From the cell containing the given text, extract its center point as (x, y) coordinate. 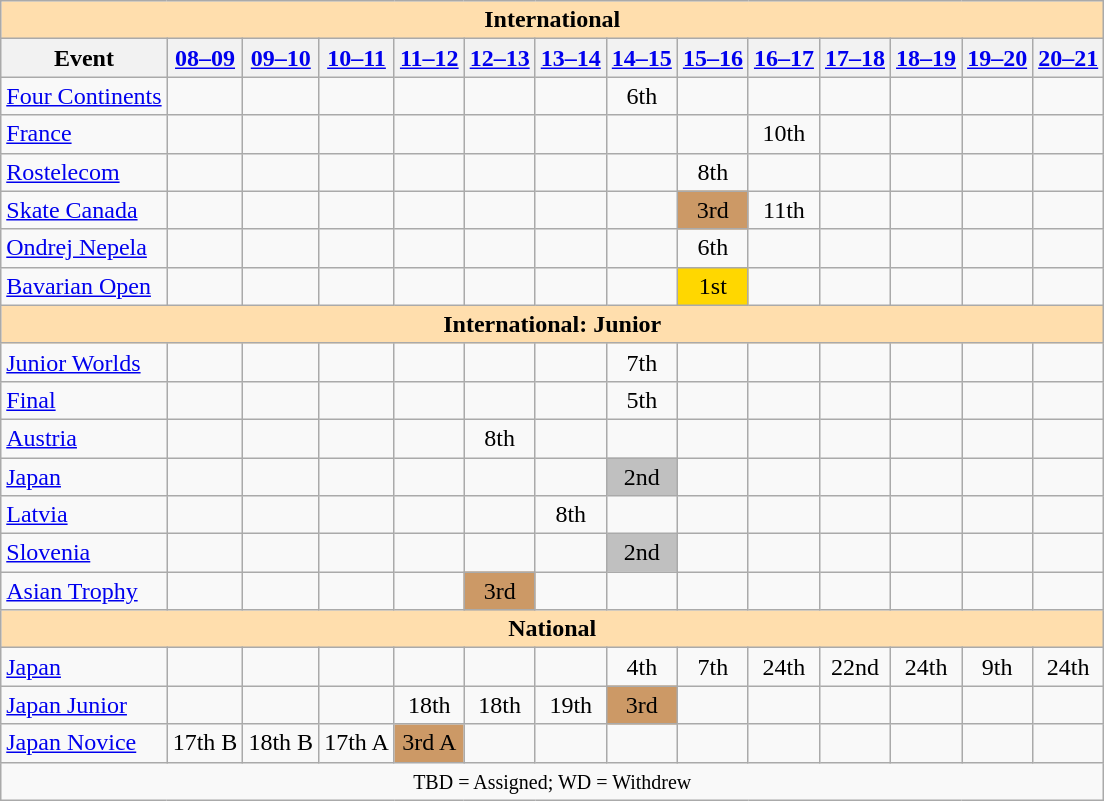
International (552, 20)
16–17 (784, 58)
9th (998, 667)
13–14 (570, 58)
Japan Junior (84, 705)
TBD = Assigned; WD = Withdrew (552, 781)
International: Junior (552, 324)
Skate Canada (84, 210)
17–18 (854, 58)
09–10 (281, 58)
11–12 (429, 58)
20–21 (1068, 58)
19–20 (998, 58)
12–13 (500, 58)
08–09 (205, 58)
19th (570, 705)
Final (84, 400)
National (552, 629)
1st (712, 286)
15–16 (712, 58)
10–11 (357, 58)
France (84, 134)
Ondrej Nepela (84, 248)
17th A (357, 743)
18–19 (926, 58)
17th B (205, 743)
Bavarian Open (84, 286)
18th B (281, 743)
Event (84, 58)
14–15 (642, 58)
4th (642, 667)
5th (642, 400)
Junior Worlds (84, 362)
Japan Novice (84, 743)
Four Continents (84, 96)
Austria (84, 438)
Rostelecom (84, 172)
22nd (854, 667)
Slovenia (84, 553)
10th (784, 134)
Asian Trophy (84, 591)
Latvia (84, 515)
11th (784, 210)
3rd A (429, 743)
